Determine the [X, Y] coordinate at the center of the cell enclosing the given text.  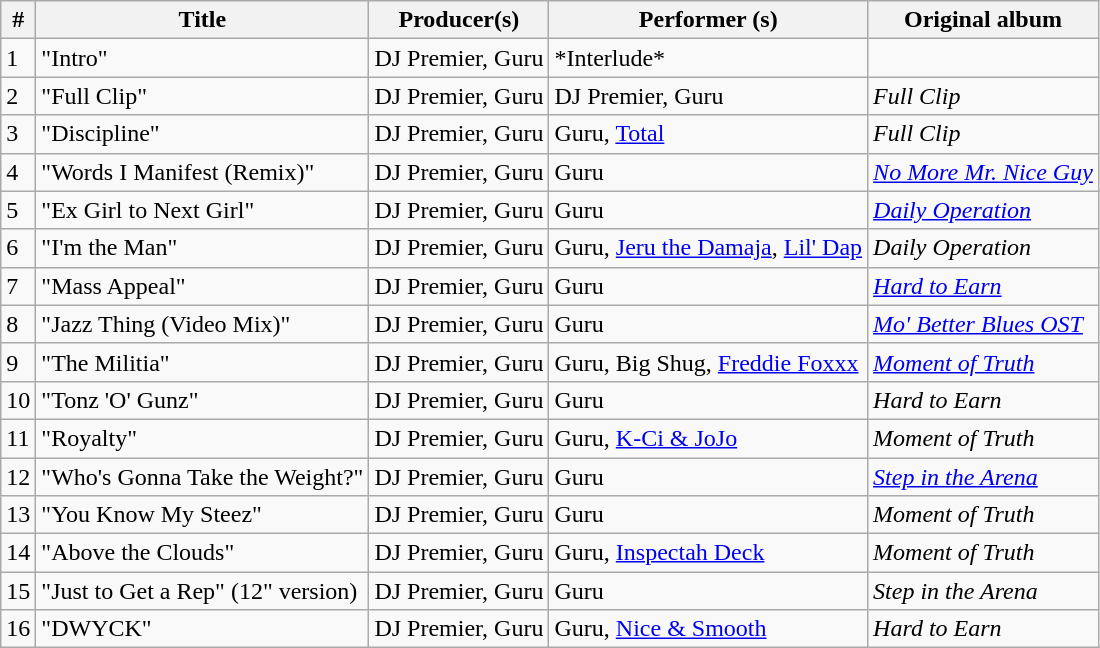
Producer(s) [459, 20]
15 [18, 591]
"You Know My Steez" [202, 515]
"Intro" [202, 58]
Guru, Nice & Smooth [708, 629]
11 [18, 438]
8 [18, 324]
"Discipline" [202, 134]
"Full Clip" [202, 96]
4 [18, 172]
"Mass Appeal" [202, 286]
"Ex Girl to Next Girl" [202, 210]
"Royalty" [202, 438]
"The Militia" [202, 362]
16 [18, 629]
Guru, K-Ci & JoJo [708, 438]
12 [18, 477]
Guru, Jeru the Damaja, Lil' Dap [708, 248]
13 [18, 515]
Title [202, 20]
*Interlude* [708, 58]
"Above the Clouds" [202, 553]
10 [18, 400]
"I'm the Man" [202, 248]
"Words I Manifest (Remix)" [202, 172]
Guru, Total [708, 134]
2 [18, 96]
No More Mr. Nice Guy [984, 172]
7 [18, 286]
9 [18, 362]
Mo' Better Blues OST [984, 324]
6 [18, 248]
"Just to Get a Rep" (12" version) [202, 591]
1 [18, 58]
14 [18, 553]
"Who's Gonna Take the Weight?" [202, 477]
# [18, 20]
5 [18, 210]
"Jazz Thing (Video Mix)" [202, 324]
Performer (s) [708, 20]
Guru, Inspectah Deck [708, 553]
Original album [984, 20]
Guru, Big Shug, Freddie Foxxx [708, 362]
"DWYCK" [202, 629]
3 [18, 134]
"Tonz 'O' Gunz" [202, 400]
